Capture the cell that displays the provided text and extract its [x, y] central coordinate. 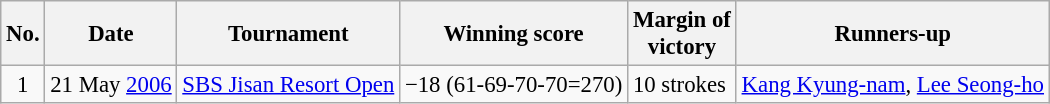
No. [23, 34]
SBS Jisan Resort Open [288, 85]
Date [111, 34]
10 strokes [682, 85]
Kang Kyung-nam, Lee Seong-ho [892, 85]
−18 (61-69-70-70=270) [514, 85]
21 May 2006 [111, 85]
1 [23, 85]
Tournament [288, 34]
Runners-up [892, 34]
Margin ofvictory [682, 34]
Winning score [514, 34]
